Return the (x, y) coordinate for the center point of the cell that contains the specified text.  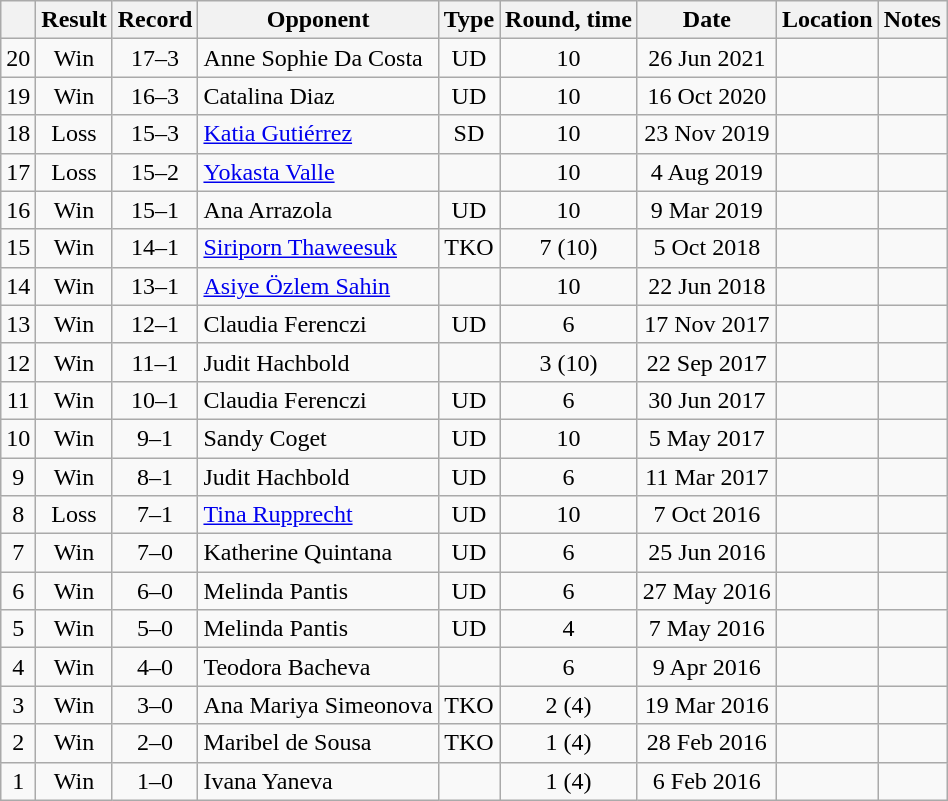
Notes (912, 20)
Record (155, 20)
Katherine Quintana (318, 553)
Ana Mariya Simeonova (318, 705)
Catalina Diaz (318, 96)
Asiye Özlem Sahin (318, 286)
6–0 (155, 591)
17 Nov 2017 (706, 324)
13–1 (155, 286)
7 (18, 553)
1–0 (155, 781)
SD (468, 134)
7–0 (155, 553)
Type (468, 20)
7 Oct 2016 (706, 515)
5 (18, 629)
10–1 (155, 400)
Ivana Yaneva (318, 781)
13 (18, 324)
5 Oct 2018 (706, 248)
27 May 2016 (706, 591)
12 (18, 362)
19 (18, 96)
11 Mar 2017 (706, 477)
5 May 2017 (706, 438)
Opponent (318, 20)
2–0 (155, 743)
Siriporn Thaweesuk (318, 248)
23 Nov 2019 (706, 134)
22 Sep 2017 (706, 362)
3 (18, 705)
6 Feb 2016 (706, 781)
Ana Arrazola (318, 210)
Yokasta Valle (318, 172)
17 (18, 172)
9 (18, 477)
4–0 (155, 667)
15–1 (155, 210)
8–1 (155, 477)
4 Aug 2019 (706, 172)
Teodora Bacheva (318, 667)
14 (18, 286)
7–1 (155, 515)
Maribel de Sousa (318, 743)
17–3 (155, 58)
1 (18, 781)
15 (18, 248)
9–1 (155, 438)
15–3 (155, 134)
7 May 2016 (706, 629)
16 (18, 210)
Tina Rupprecht (318, 515)
20 (18, 58)
Round, time (569, 20)
16 Oct 2020 (706, 96)
9 Mar 2019 (706, 210)
8 (18, 515)
3 (10) (569, 362)
22 Jun 2018 (706, 286)
14–1 (155, 248)
28 Feb 2016 (706, 743)
15–2 (155, 172)
5–0 (155, 629)
Anne Sophie Da Costa (318, 58)
2 (18, 743)
25 Jun 2016 (706, 553)
26 Jun 2021 (706, 58)
11 (18, 400)
11–1 (155, 362)
Sandy Coget (318, 438)
16–3 (155, 96)
19 Mar 2016 (706, 705)
7 (10) (569, 248)
Katia Gutiérrez (318, 134)
Location (827, 20)
Result (74, 20)
30 Jun 2017 (706, 400)
3–0 (155, 705)
Date (706, 20)
12–1 (155, 324)
9 Apr 2016 (706, 667)
18 (18, 134)
2 (4) (569, 705)
